Provide the [x, y] coordinate of the cell's center where the given text is located.  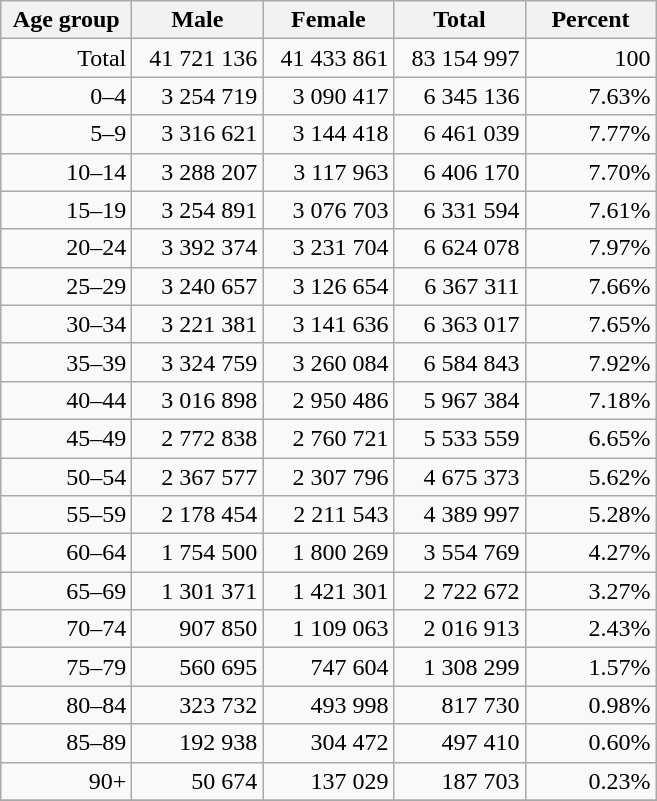
1 109 063 [328, 629]
5.62% [590, 477]
7.92% [590, 362]
1 421 301 [328, 591]
41 721 136 [198, 58]
4 675 373 [460, 477]
100 [590, 58]
3 254 891 [198, 210]
3 141 636 [328, 324]
Female [328, 20]
6 345 136 [460, 96]
3 288 207 [198, 172]
560 695 [198, 667]
5–9 [66, 134]
2 760 721 [328, 438]
5.28% [590, 515]
5 967 384 [460, 400]
4 389 997 [460, 515]
2 016 913 [460, 629]
4.27% [590, 553]
817 730 [460, 705]
85–89 [66, 743]
80–84 [66, 705]
493 998 [328, 705]
3 260 084 [328, 362]
3 392 374 [198, 248]
3.27% [590, 591]
747 604 [328, 667]
3 231 704 [328, 248]
304 472 [328, 743]
Age group [66, 20]
70–74 [66, 629]
3 126 654 [328, 286]
2 722 672 [460, 591]
0.60% [590, 743]
3 316 621 [198, 134]
55–59 [66, 515]
2 367 577 [198, 477]
2 211 543 [328, 515]
2 178 454 [198, 515]
35–39 [66, 362]
3 016 898 [198, 400]
6.65% [590, 438]
65–69 [66, 591]
7.97% [590, 248]
497 410 [460, 743]
7.70% [590, 172]
192 938 [198, 743]
137 029 [328, 781]
1 301 371 [198, 591]
30–34 [66, 324]
3 240 657 [198, 286]
6 406 170 [460, 172]
3 324 759 [198, 362]
Male [198, 20]
50 674 [198, 781]
6 367 311 [460, 286]
187 703 [460, 781]
2 772 838 [198, 438]
7.77% [590, 134]
3 117 963 [328, 172]
Percent [590, 20]
6 584 843 [460, 362]
323 732 [198, 705]
1 754 500 [198, 553]
3 554 769 [460, 553]
75–79 [66, 667]
907 850 [198, 629]
2 950 486 [328, 400]
7.18% [590, 400]
5 533 559 [460, 438]
10–14 [66, 172]
83 154 997 [460, 58]
20–24 [66, 248]
0–4 [66, 96]
6 363 017 [460, 324]
1 800 269 [328, 553]
2.43% [590, 629]
7.61% [590, 210]
6 331 594 [460, 210]
25–29 [66, 286]
3 090 417 [328, 96]
40–44 [66, 400]
1.57% [590, 667]
3 076 703 [328, 210]
3 221 381 [198, 324]
2 307 796 [328, 477]
41 433 861 [328, 58]
7.63% [590, 96]
0.23% [590, 781]
50–54 [66, 477]
7.65% [590, 324]
6 624 078 [460, 248]
90+ [66, 781]
60–64 [66, 553]
6 461 039 [460, 134]
1 308 299 [460, 667]
7.66% [590, 286]
3 254 719 [198, 96]
45–49 [66, 438]
15–19 [66, 210]
0.98% [590, 705]
3 144 418 [328, 134]
